Find where the given text appears and provide that cell's center as (x, y) coordinate. 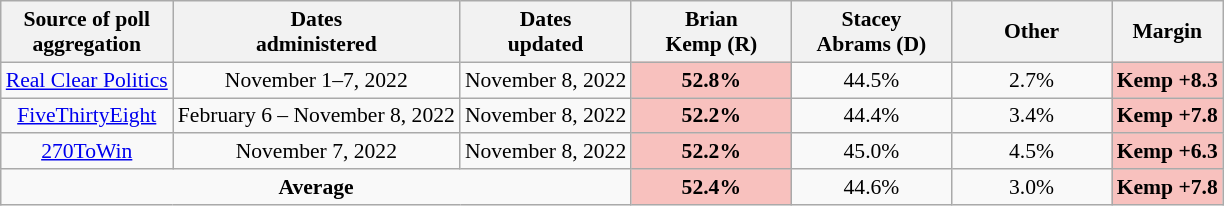
BrianKemp (R) (711, 32)
Kemp +8.3 (1168, 80)
Source of pollaggregation (87, 32)
270ToWin (87, 152)
3.0% (1031, 187)
52.8% (711, 80)
2.7% (1031, 80)
52.4% (711, 187)
Datesupdated (546, 32)
44.4% (871, 116)
November 1–7, 2022 (316, 80)
3.4% (1031, 116)
Average (316, 187)
FiveThirtyEight (87, 116)
November 7, 2022 (316, 152)
45.0% (871, 152)
44.6% (871, 187)
Margin (1168, 32)
4.5% (1031, 152)
44.5% (871, 80)
Kemp +6.3 (1168, 152)
February 6 – November 8, 2022 (316, 116)
StaceyAbrams (D) (871, 32)
Real Clear Politics (87, 80)
Other (1031, 32)
Datesadministered (316, 32)
